From the cell containing the given text, extract its center point as (X, Y) coordinate. 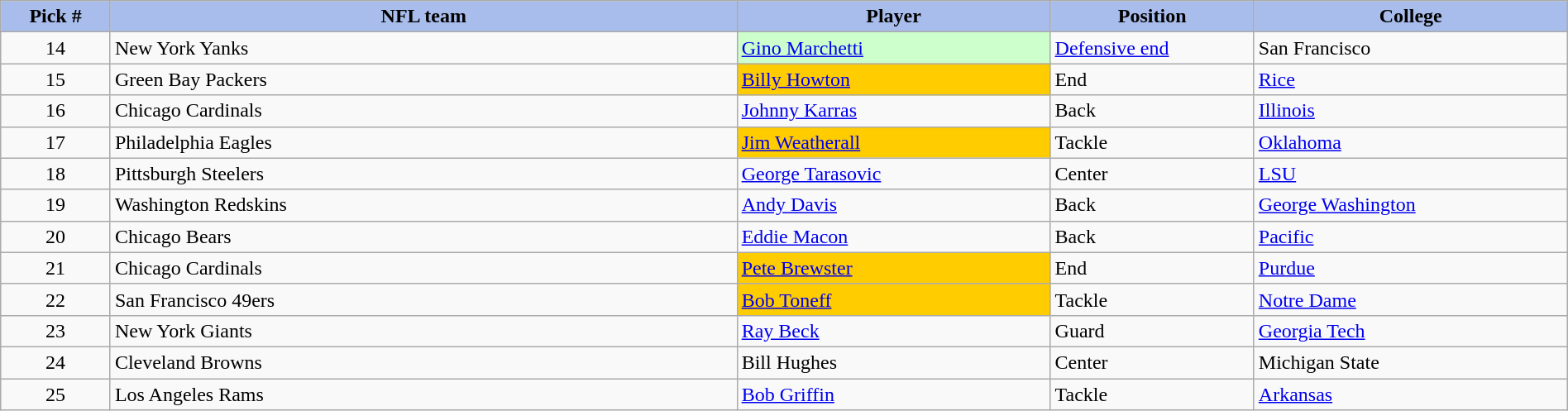
Georgia Tech (1411, 331)
Position (1152, 17)
Bob Griffin (893, 394)
Chicago Bears (423, 237)
Johnny Karras (893, 111)
Eddie Macon (893, 237)
Defensive end (1152, 48)
New York Giants (423, 331)
Jim Weatherall (893, 142)
Pick # (56, 17)
16 (56, 111)
Guard (1152, 331)
New York Yanks (423, 48)
George Tarasovic (893, 174)
Philadelphia Eagles (423, 142)
24 (56, 362)
23 (56, 331)
Arkansas (1411, 394)
Washington Redskins (423, 205)
Billy Howton (893, 79)
14 (56, 48)
Player (893, 17)
Los Angeles Rams (423, 394)
17 (56, 142)
Bob Toneff (893, 299)
LSU (1411, 174)
15 (56, 79)
Oklahoma (1411, 142)
College (1411, 17)
Gino Marchetti (893, 48)
San Francisco (1411, 48)
Pittsburgh Steelers (423, 174)
George Washington (1411, 205)
Rice (1411, 79)
Michigan State (1411, 362)
Illinois (1411, 111)
Pacific (1411, 237)
Pete Brewster (893, 268)
20 (56, 237)
25 (56, 394)
Green Bay Packers (423, 79)
Notre Dame (1411, 299)
21 (56, 268)
Cleveland Browns (423, 362)
Purdue (1411, 268)
NFL team (423, 17)
Andy Davis (893, 205)
Bill Hughes (893, 362)
22 (56, 299)
Ray Beck (893, 331)
18 (56, 174)
San Francisco 49ers (423, 299)
19 (56, 205)
